Scan for the cell matching the given text and deliver its (x, y) coordinate at center. 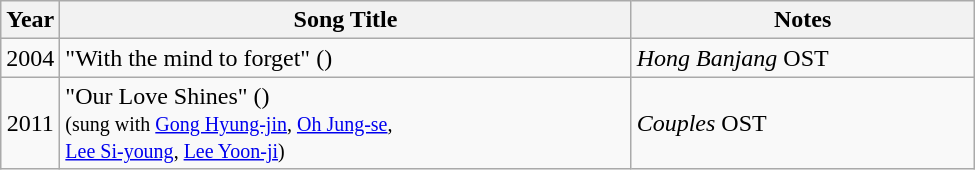
2004 (30, 58)
"With the mind to forget" () (346, 58)
Hong Banjang OST (802, 58)
2011 (30, 123)
Notes (802, 20)
Year (30, 20)
Couples OST (802, 123)
"Our Love Shines" () (sung with Gong Hyung-jin, Oh Jung-se, Lee Si-young, Lee Yoon-ji) (346, 123)
Song Title (346, 20)
